For the text-containing cell, return its midpoint in [X, Y] coordinate format. 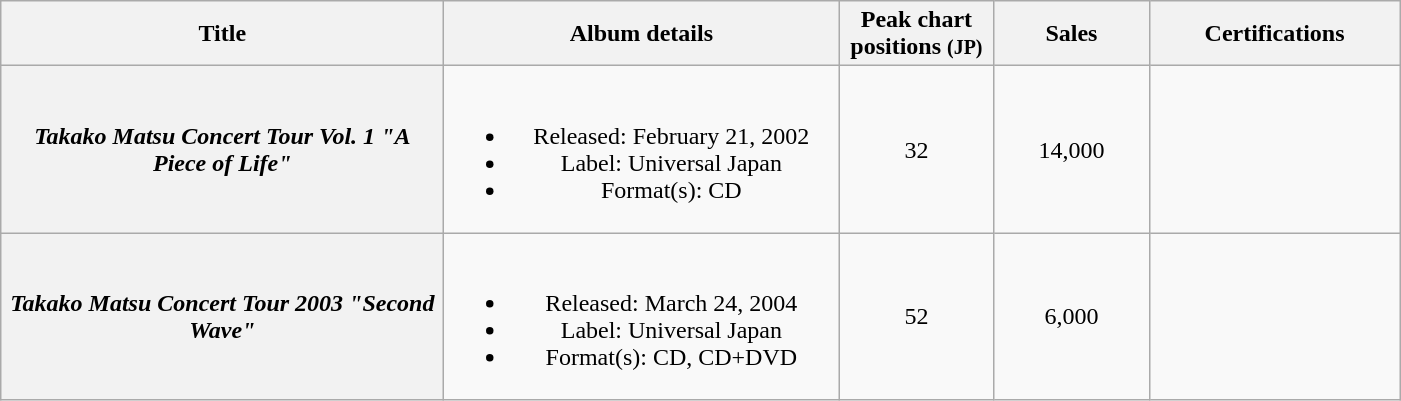
Peak chart positions (JP) [916, 34]
32 [916, 150]
14,000 [1072, 150]
Title [222, 34]
Certifications [1274, 34]
Takako Matsu Concert Tour Vol. 1 "A Piece of Life" [222, 150]
Released: March 24, 2004Label: Universal JapanFormat(s): CD, CD+DVD [642, 316]
Takako Matsu Concert Tour 2003 "Second Wave" [222, 316]
6,000 [1072, 316]
Sales [1072, 34]
52 [916, 316]
Album details [642, 34]
Released: February 21, 2002Label: Universal JapanFormat(s): CD [642, 150]
